Scan for the cell matching the given text and deliver its [X, Y] coordinate at center. 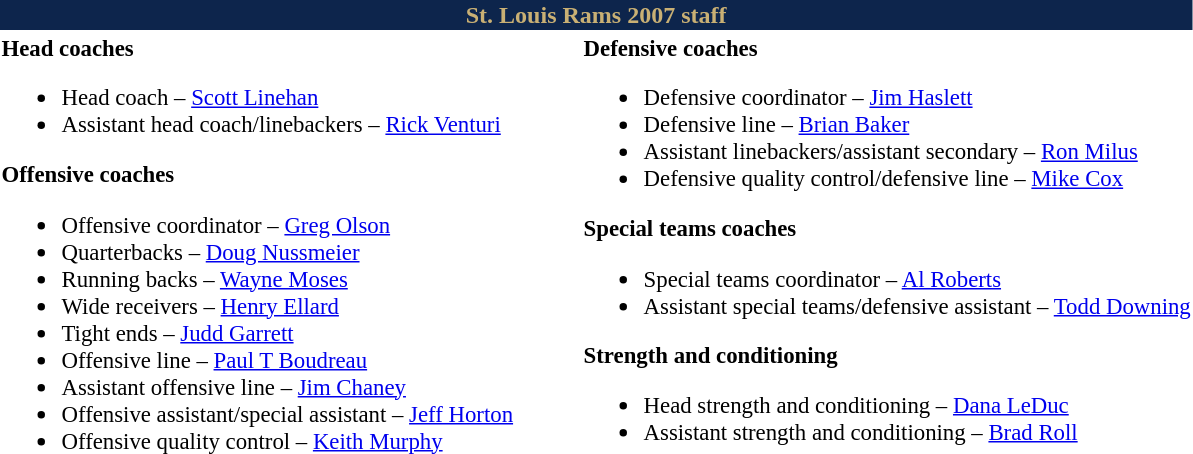
St. Louis Rams 2007 staff [596, 15]
